For the text-containing cell, return its midpoint in [x, y] coordinate format. 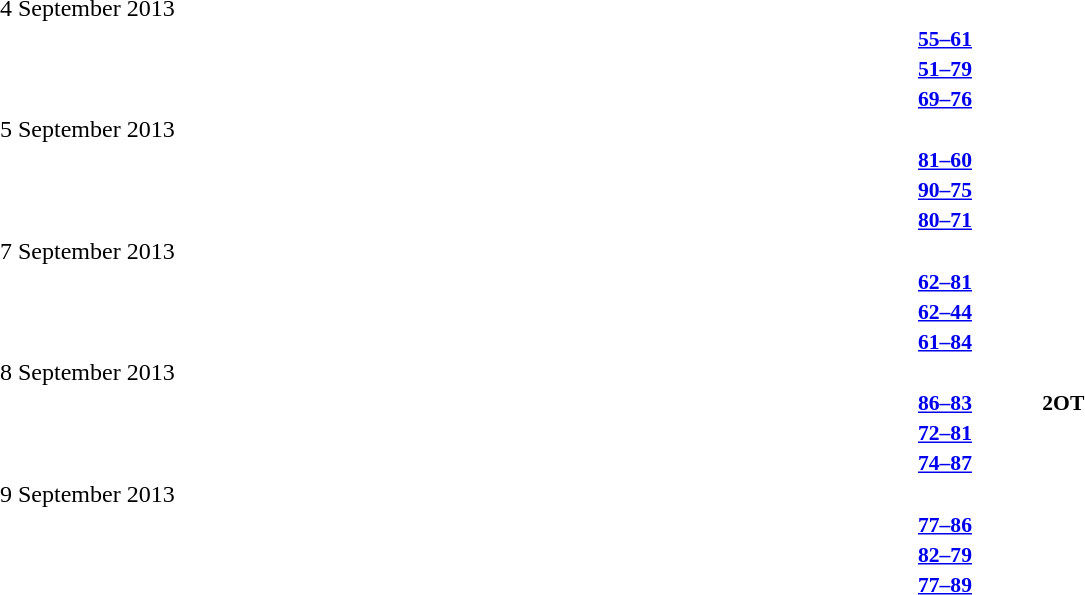
77–86 [946, 524]
90–75 [946, 190]
69–76 [946, 98]
62–81 [946, 282]
81–60 [946, 160]
82–79 [946, 554]
55–61 [946, 38]
86–83 [946, 403]
80–71 [946, 220]
74–87 [946, 463]
62–44 [946, 312]
61–84 [946, 342]
72–81 [946, 433]
51–79 [946, 68]
